Pinpoint the cell where the given text exists, returning its (X, Y) midpoint coordinate. 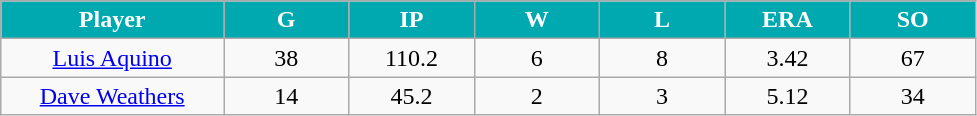
2 (536, 96)
W (536, 20)
ERA (788, 20)
Luis Aquino (112, 58)
SO (912, 20)
110.2 (412, 58)
38 (286, 58)
14 (286, 96)
Player (112, 20)
IP (412, 20)
45.2 (412, 96)
3.42 (788, 58)
5.12 (788, 96)
8 (662, 58)
G (286, 20)
34 (912, 96)
6 (536, 58)
Dave Weathers (112, 96)
3 (662, 96)
L (662, 20)
67 (912, 58)
